Identify which cell holds the provided text, then report its [x, y] central coordinate. 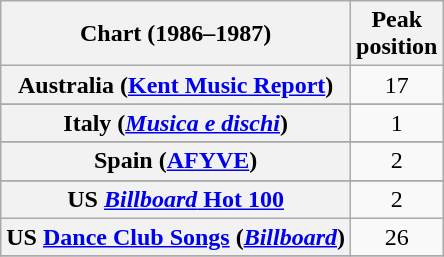
US Dance Club Songs (Billboard) [176, 237]
1 [397, 123]
Chart (1986–1987) [176, 34]
US Billboard Hot 100 [176, 199]
Australia (Kent Music Report) [176, 85]
26 [397, 237]
17 [397, 85]
Italy (Musica e dischi) [176, 123]
Spain (AFYVE) [176, 161]
Peakposition [397, 34]
